Scan for the cell matching the given text and deliver its (x, y) coordinate at center. 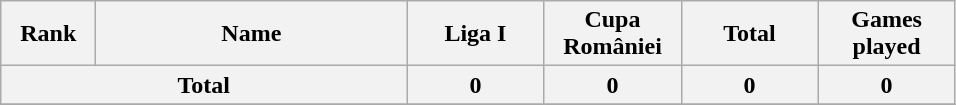
Games played (886, 34)
Cupa României (612, 34)
Name (252, 34)
Rank (48, 34)
Liga I (476, 34)
